Provide the [x, y] coordinate of the cell's center where the given text is located.  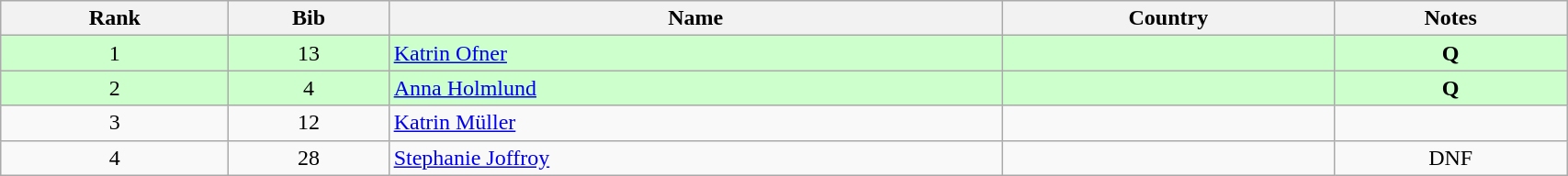
1 [115, 53]
2 [115, 88]
Anna Holmlund [695, 88]
Notes [1451, 18]
28 [309, 158]
Country [1168, 18]
3 [115, 123]
Katrin Müller [695, 123]
Name [695, 18]
Bib [309, 18]
13 [309, 53]
12 [309, 123]
Rank [115, 18]
DNF [1451, 158]
Katrin Ofner [695, 53]
Stephanie Joffroy [695, 158]
